Provide the (x, y) coordinate of the cell's center where the given text is located.  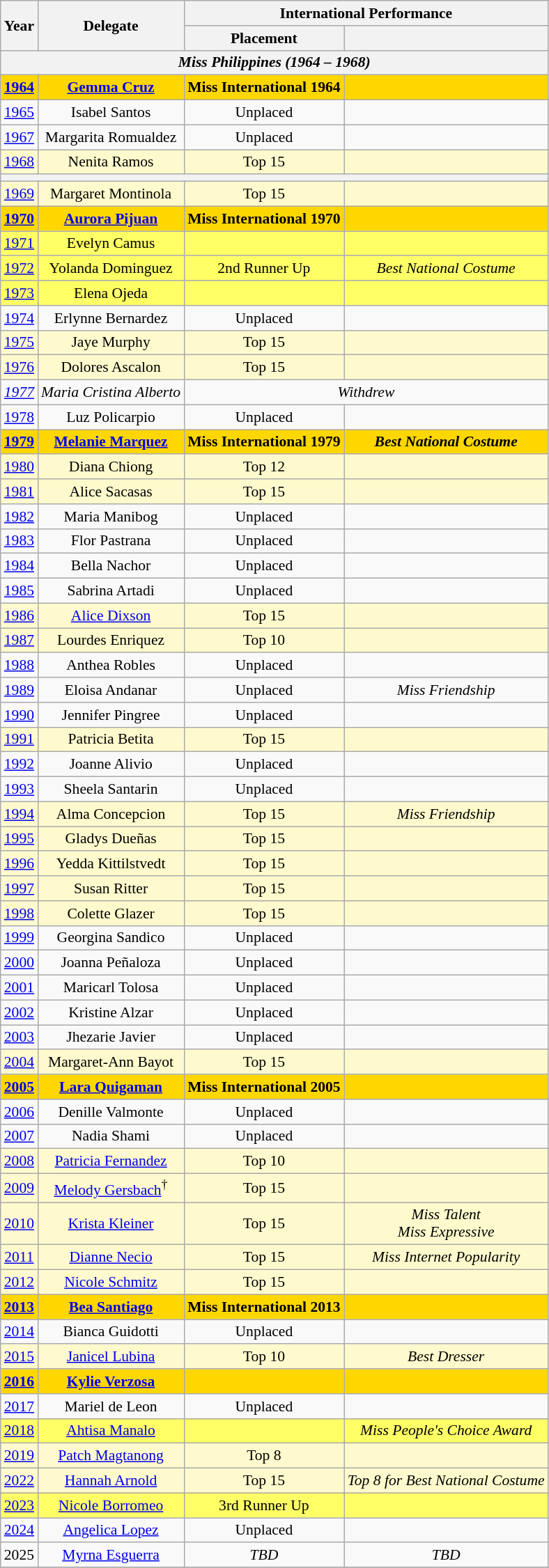
Kristine Alzar (111, 1012)
2004 (20, 1063)
Flor Pastrana (111, 541)
Maria Manibog (111, 517)
Kylie Verzosa (111, 1381)
Evelyn Camus (111, 244)
Top 12 (264, 467)
Jennifer Pingree (111, 715)
1998 (20, 914)
Patricia Fernandez (111, 1161)
Margaret-Ann Bayot (111, 1063)
1975 (20, 343)
2003 (20, 1037)
Sabrina Artadi (111, 591)
Jaye Murphy (111, 343)
Gladys Dueñas (111, 839)
Maricarl Tolosa (111, 988)
1994 (20, 814)
1997 (20, 888)
Krista Kleiner (111, 1224)
2000 (20, 963)
1990 (20, 715)
2002 (20, 1012)
2011 (20, 1257)
1989 (20, 690)
2018 (20, 1431)
International Performance (366, 13)
Joanna Peñaloza (111, 963)
Gemma Cruz (111, 88)
Delegate (111, 25)
Miss TalentMiss Expressive (446, 1224)
Susan Ritter (111, 888)
1979 (20, 442)
2nd Runner Up (264, 269)
2005 (20, 1087)
Nicole Schmitz (111, 1283)
Alma Concepcion (111, 814)
1976 (20, 368)
Ahtisa Manalo (111, 1431)
1984 (20, 566)
1983 (20, 541)
Janicel Lubina (111, 1357)
Miss Internet Popularity (446, 1257)
1973 (20, 293)
Jhezarie Javier (111, 1037)
Miss International 1970 (264, 219)
3rd Runner Up (264, 1505)
Top 8 for Best National Costume (446, 1481)
1971 (20, 244)
2024 (20, 1530)
2010 (20, 1224)
Miss International 1979 (264, 442)
1980 (20, 467)
Dolores Ascalon (111, 368)
2023 (20, 1505)
Patch Magtanong (111, 1456)
2008 (20, 1161)
Nicole Borromeo (111, 1505)
Joanne Alivio (111, 765)
Patricia Betita (111, 739)
Best Dresser (446, 1357)
2012 (20, 1283)
1982 (20, 517)
Isabel Santos (111, 113)
2019 (20, 1456)
Bianca Guidotti (111, 1332)
2009 (20, 1188)
Myrna Esguerra (111, 1555)
Elena Ojeda (111, 293)
Miss People's Choice Award (446, 1431)
Angelica Lopez (111, 1530)
1969 (20, 194)
1999 (20, 938)
Mariel de Leon (111, 1406)
2022 (20, 1481)
Margarita Romualdez (111, 137)
2017 (20, 1406)
1992 (20, 765)
2013 (20, 1307)
Miss Philippines (1964 – 1968) (274, 63)
1981 (20, 492)
Bella Nachor (111, 566)
Anthea Robles (111, 666)
Yedda Kittilstvedt (111, 864)
Withdrew (366, 393)
Alice Sacasas (111, 492)
Bea Santiago (111, 1307)
Diana Chiong (111, 467)
Nenita Ramos (111, 162)
Yolanda Dominguez (111, 269)
Georgina Sandico (111, 938)
Miss International 1964 (264, 88)
Melanie Marquez (111, 442)
Maria Cristina Alberto (111, 393)
Lara Quigaman (111, 1087)
Erlynne Bernardez (111, 318)
1991 (20, 739)
Top 8 (264, 1456)
2006 (20, 1112)
1974 (20, 318)
2015 (20, 1357)
1987 (20, 641)
Sheela Santarin (111, 790)
Denille Valmonte (111, 1112)
1970 (20, 219)
1996 (20, 864)
2016 (20, 1381)
1964 (20, 88)
Margaret Montinola (111, 194)
Nadia Shami (111, 1136)
Hannah Arnold (111, 1481)
2001 (20, 988)
1968 (20, 162)
1985 (20, 591)
1972 (20, 269)
Alice Dixson (111, 616)
1977 (20, 393)
Melody Gersbach† (111, 1188)
1986 (20, 616)
1978 (20, 417)
Placement (264, 38)
Miss International 2005 (264, 1087)
Eloisa Andanar (111, 690)
2014 (20, 1332)
Dianne Necio (111, 1257)
Miss International 2013 (264, 1307)
2025 (20, 1555)
1995 (20, 839)
2007 (20, 1136)
1988 (20, 666)
1965 (20, 113)
Luz Policarpio (111, 417)
Colette Glazer (111, 914)
Lourdes Enriquez (111, 641)
Aurora Pijuan (111, 219)
1993 (20, 790)
1967 (20, 137)
Year (20, 25)
